Locate the cell with the specified text and output its [x, y] center coordinate. 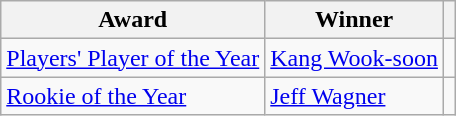
Jeff Wagner [354, 96]
Kang Wook-soon [354, 58]
Rookie of the Year [133, 96]
Players' Player of the Year [133, 58]
Winner [354, 20]
Award [133, 20]
